From the cell containing the given text, extract its center point as [x, y] coordinate. 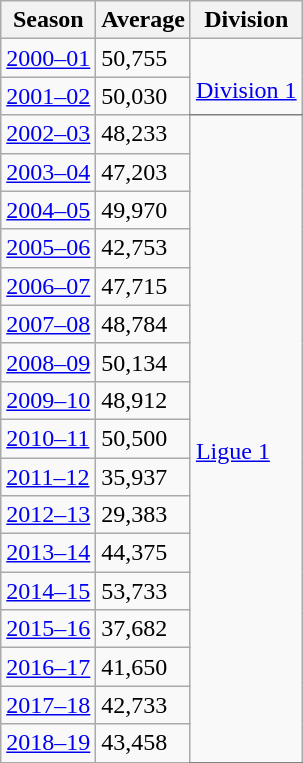
29,383 [144, 515]
37,682 [144, 629]
Average [144, 20]
2015–16 [48, 629]
2009–10 [48, 400]
2000–01 [48, 58]
42,753 [144, 248]
2016–17 [48, 667]
41,650 [144, 667]
Division [246, 20]
Season [48, 20]
50,755 [144, 58]
50,134 [144, 362]
48,784 [144, 324]
50,030 [144, 96]
48,912 [144, 400]
49,970 [144, 210]
2017–18 [48, 705]
2002–03 [48, 134]
2018–19 [48, 743]
53,733 [144, 591]
35,937 [144, 477]
2007–08 [48, 324]
2001–02 [48, 96]
2003–04 [48, 172]
42,733 [144, 705]
2004–05 [48, 210]
2014–15 [48, 591]
Ligue 1 [246, 438]
43,458 [144, 743]
2010–11 [48, 438]
2011–12 [48, 477]
Division 1 [246, 77]
47,203 [144, 172]
44,375 [144, 553]
48,233 [144, 134]
2008–09 [48, 362]
47,715 [144, 286]
2012–13 [48, 515]
2005–06 [48, 248]
2006–07 [48, 286]
2013–14 [48, 553]
50,500 [144, 438]
